For the text-containing cell, return its midpoint in [X, Y] coordinate format. 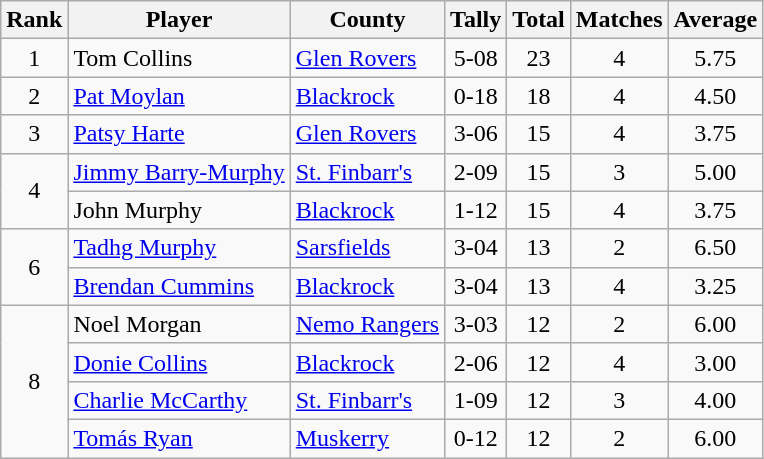
Tomás Ryan [179, 438]
Rank [34, 20]
5.00 [716, 172]
Brendan Cummins [179, 286]
Total [539, 20]
Jimmy Barry-Murphy [179, 172]
0-18 [476, 96]
Patsy Harte [179, 134]
6 [34, 267]
Matches [619, 20]
23 [539, 58]
3.25 [716, 286]
1-09 [476, 400]
John Murphy [179, 210]
Pat Moylan [179, 96]
Tom Collins [179, 58]
Tally [476, 20]
2-09 [476, 172]
8 [34, 381]
2-06 [476, 362]
Average [716, 20]
Muskerry [367, 438]
3.00 [716, 362]
18 [539, 96]
6.50 [716, 248]
3-03 [476, 324]
Noel Morgan [179, 324]
County [367, 20]
Player [179, 20]
4.00 [716, 400]
0-12 [476, 438]
Nemo Rangers [367, 324]
Donie Collins [179, 362]
3-06 [476, 134]
5.75 [716, 58]
Sarsfields [367, 248]
5-08 [476, 58]
1 [34, 58]
4.50 [716, 96]
Charlie McCarthy [179, 400]
Tadhg Murphy [179, 248]
1-12 [476, 210]
